For the text-containing cell, return its midpoint in [x, y] coordinate format. 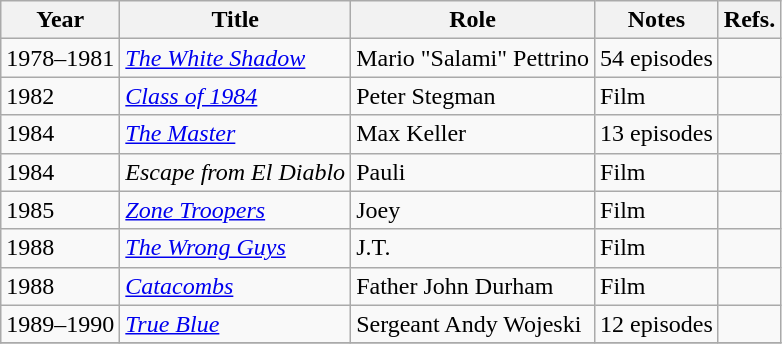
1978–1981 [60, 58]
Year [60, 20]
Class of 1984 [236, 96]
Pauli [473, 172]
Zone Troopers [236, 210]
Role [473, 20]
Refs. [749, 20]
Max Keller [473, 134]
The White Shadow [236, 58]
J.T. [473, 248]
1985 [60, 210]
Notes [657, 20]
Mario "Salami" Pettrino [473, 58]
The Master [236, 134]
12 episodes [657, 324]
1989–1990 [60, 324]
Catacombs [236, 286]
Sergeant Andy Wojeski [473, 324]
1982 [60, 96]
13 episodes [657, 134]
Peter Stegman [473, 96]
True Blue [236, 324]
Joey [473, 210]
The Wrong Guys [236, 248]
Title [236, 20]
Escape from El Diablo [236, 172]
Father John Durham [473, 286]
54 episodes [657, 58]
